Detect which cell encompasses the target text, then output its [x, y] center coordinate. 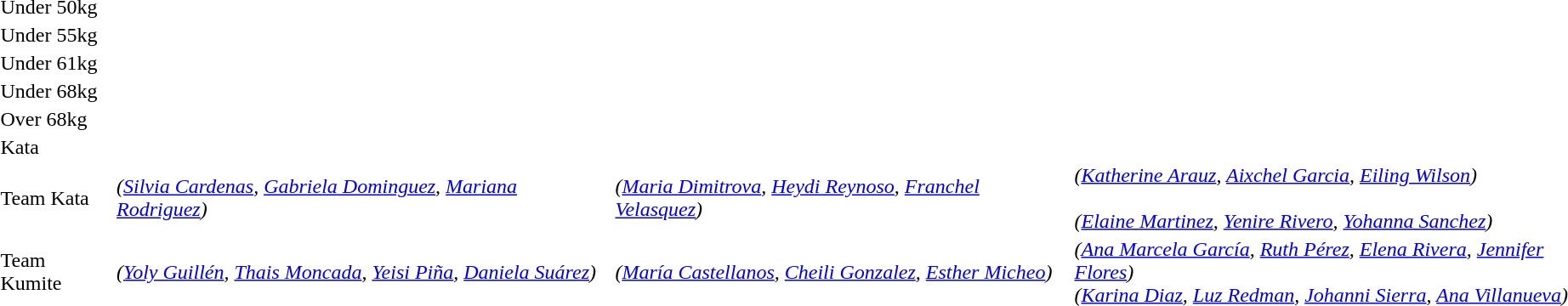
(Silvia Cardenas, Gabriela Dominguez, Mariana Rodriguez) [364, 198]
(Maria Dimitrova, Heydi Reynoso, Franchel Velasquez) [842, 198]
